Identify which cell holds the provided text, then report its [X, Y] central coordinate. 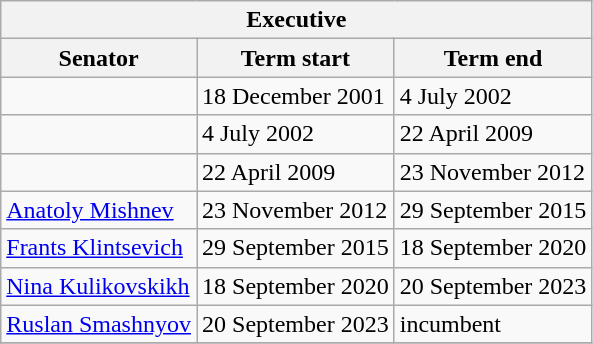
Nina Kulikovskikh [99, 286]
Ruslan Smashnyov [99, 324]
incumbent [493, 324]
Term start [295, 58]
Anatoly Mishnev [99, 210]
18 December 2001 [295, 96]
Senator [99, 58]
Term end [493, 58]
Frants Klintsevich [99, 248]
Executive [296, 20]
